Search for the cell housing the specified text and yield its (x, y) center coordinate. 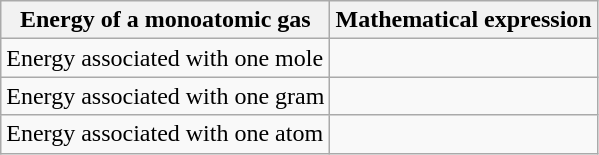
Mathematical expression (464, 20)
Energy associated with one gram (166, 96)
Energy of a monoatomic gas (166, 20)
Energy associated with one mole (166, 58)
Energy associated with one atom (166, 134)
